Capture the cell that displays the provided text and extract its [x, y] central coordinate. 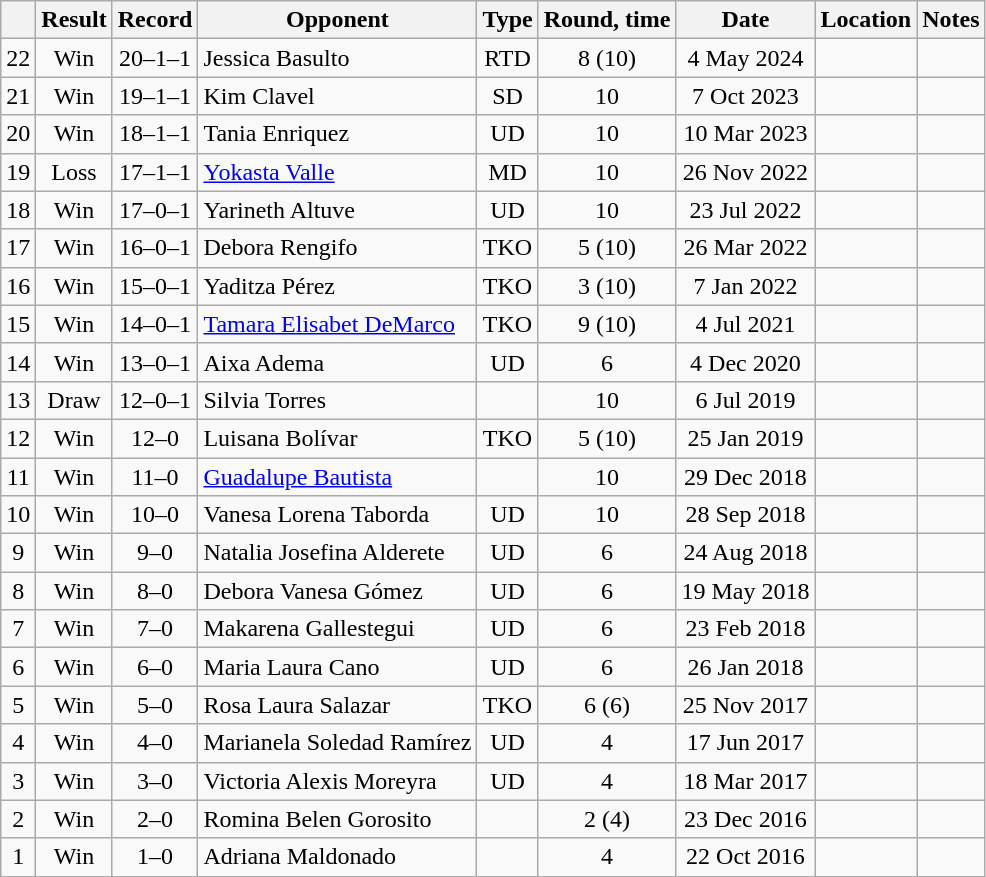
3 [18, 781]
22 Oct 2016 [746, 857]
Loss [74, 172]
1–0 [155, 857]
21 [18, 96]
Type [508, 20]
17–1–1 [155, 172]
Yaditza Pérez [338, 286]
23 Dec 2016 [746, 819]
Jessica Basulto [338, 58]
Marianela Soledad Ramírez [338, 743]
8 (10) [607, 58]
11–0 [155, 477]
18 Mar 2017 [746, 781]
Maria Laura Cano [338, 667]
12–0–1 [155, 400]
28 Sep 2018 [746, 515]
4 Jul 2021 [746, 324]
3–0 [155, 781]
Yokasta Valle [338, 172]
3 (10) [607, 286]
Tamara Elisabet DeMarco [338, 324]
19 May 2018 [746, 591]
Yarineth Altuve [338, 210]
11 [18, 477]
4 May 2024 [746, 58]
Aixa Adema [338, 362]
15–0–1 [155, 286]
7 Oct 2023 [746, 96]
Rosa Laura Salazar [338, 705]
12–0 [155, 438]
17–0–1 [155, 210]
13 [18, 400]
26 Jan 2018 [746, 667]
24 Aug 2018 [746, 553]
Vanesa Lorena Taborda [338, 515]
10–0 [155, 515]
18–1–1 [155, 134]
29 Dec 2018 [746, 477]
Debora Rengifo [338, 248]
9–0 [155, 553]
Date [746, 20]
9 [18, 553]
6 (6) [607, 705]
8 [18, 591]
Romina Belen Gorosito [338, 819]
Tania Enriquez [338, 134]
Kim Clavel [338, 96]
Round, time [607, 20]
22 [18, 58]
17 Jun 2017 [746, 743]
23 Feb 2018 [746, 629]
14 [18, 362]
Victoria Alexis Moreyra [338, 781]
MD [508, 172]
5 [18, 705]
Notes [951, 20]
2–0 [155, 819]
4 Dec 2020 [746, 362]
Debora Vanesa Gómez [338, 591]
Natalia Josefina Alderete [338, 553]
12 [18, 438]
6 Jul 2019 [746, 400]
2 (4) [607, 819]
8–0 [155, 591]
RTD [508, 58]
Draw [74, 400]
13–0–1 [155, 362]
25 Jan 2019 [746, 438]
18 [18, 210]
16–0–1 [155, 248]
6–0 [155, 667]
19–1–1 [155, 96]
26 Nov 2022 [746, 172]
20–1–1 [155, 58]
7–0 [155, 629]
2 [18, 819]
Opponent [338, 20]
16 [18, 286]
Location [866, 20]
Adriana Maldonado [338, 857]
7 [18, 629]
Makarena Gallestegui [338, 629]
20 [18, 134]
19 [18, 172]
Silvia Torres [338, 400]
Guadalupe Bautista [338, 477]
15 [18, 324]
5–0 [155, 705]
Luisana Bolívar [338, 438]
25 Nov 2017 [746, 705]
4–0 [155, 743]
14–0–1 [155, 324]
23 Jul 2022 [746, 210]
SD [508, 96]
26 Mar 2022 [746, 248]
Record [155, 20]
9 (10) [607, 324]
17 [18, 248]
7 Jan 2022 [746, 286]
1 [18, 857]
Result [74, 20]
10 Mar 2023 [746, 134]
